Search for the cell housing the specified text and yield its [x, y] center coordinate. 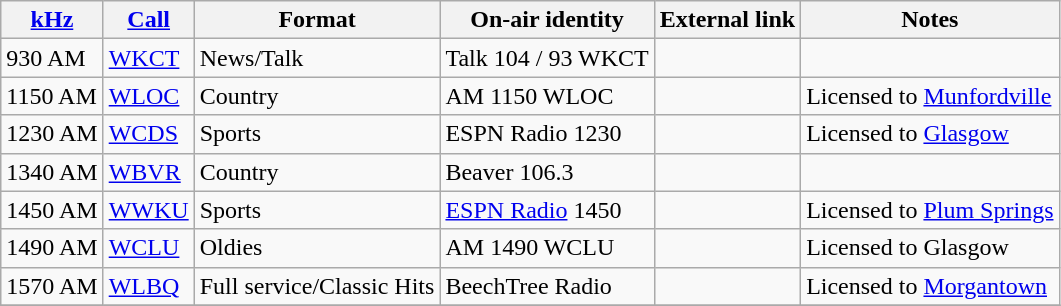
WCDS [148, 134]
ESPN Radio 1450 [547, 210]
Licensed to Morgantown [930, 286]
Talk 104 / 93 WKCT [547, 58]
On-air identity [547, 20]
1490 AM [52, 248]
1340 AM [52, 172]
1230 AM [52, 134]
Full service/Classic Hits [317, 286]
News/Talk [317, 58]
WKCT [148, 58]
WCLU [148, 248]
Call [148, 20]
Format [317, 20]
External link [727, 20]
Oldies [317, 248]
Beaver 106.3 [547, 172]
WLBQ [148, 286]
WBVR [148, 172]
kHz [52, 20]
Licensed to Plum Springs [930, 210]
ESPN Radio 1230 [547, 134]
1570 AM [52, 286]
BeechTree Radio [547, 286]
AM 1490 WCLU [547, 248]
930 AM [52, 58]
1450 AM [52, 210]
WLOC [148, 96]
Licensed to Munfordville [930, 96]
1150 AM [52, 96]
AM 1150 WLOC [547, 96]
Notes [930, 20]
WWKU [148, 210]
